Detect which cell encompasses the target text, then output its [X, Y] center coordinate. 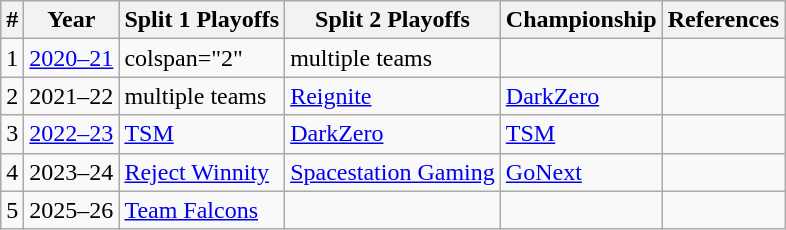
2 [12, 96]
colspan="2" [202, 58]
Split 2 Playoffs [393, 20]
2020–21 [72, 58]
Spacestation Gaming [393, 172]
Team Falcons [202, 210]
2025–26 [72, 210]
1 [12, 58]
Reignite [393, 96]
3 [12, 134]
Split 1 Playoffs [202, 20]
References [724, 20]
5 [12, 210]
GoNext [581, 172]
2022–23 [72, 134]
2021–22 [72, 96]
4 [12, 172]
Year [72, 20]
Championship [581, 20]
Reject Winnity [202, 172]
2023–24 [72, 172]
# [12, 20]
